For the text-containing cell, return its midpoint in (x, y) coordinate format. 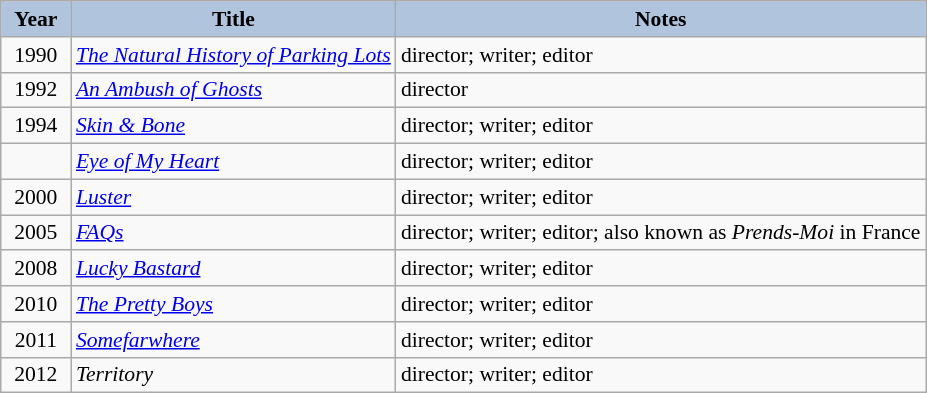
The Pretty Boys (234, 304)
2000 (36, 197)
2005 (36, 233)
1992 (36, 90)
Territory (234, 375)
Year (36, 19)
Somefarwhere (234, 340)
FAQs (234, 233)
Luster (234, 197)
2012 (36, 375)
director; writer; editor; also known as Prends-Moi in France (661, 233)
Lucky Bastard (234, 269)
Skin & Bone (234, 126)
director (661, 90)
Eye of My Heart (234, 162)
Title (234, 19)
An Ambush of Ghosts (234, 90)
1994 (36, 126)
1990 (36, 55)
The Natural History of Parking Lots (234, 55)
2010 (36, 304)
2011 (36, 340)
Notes (661, 19)
2008 (36, 269)
